Provide the (X, Y) coordinate of the cell's center where the given text is located.  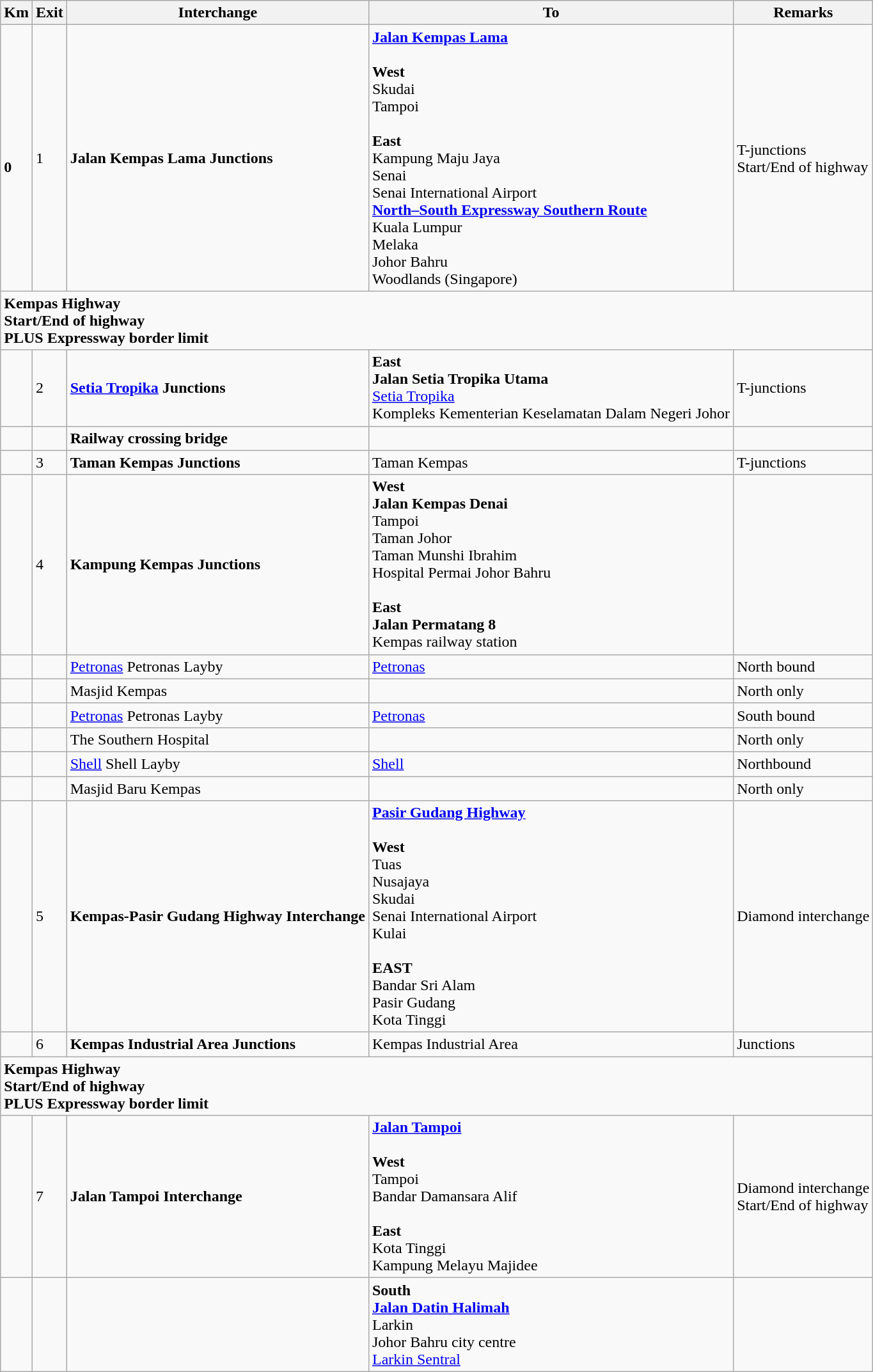
Kempas Industrial Area Junctions (217, 1045)
South bound (803, 715)
The Southern Hospital (217, 739)
Jalan Kempas Lama Junctions (217, 158)
Kempas-Pasir Gudang Highway Interchange (217, 917)
Railway crossing bridge (217, 438)
To (551, 13)
T-junctionsStart/End of highway (803, 158)
Pasir Gudang HighwayWest Tuas Nusajaya Skudai Senai International Airport KulaiEAST Bandar Sri Alam Pasir Gudang Kota Tinggi (551, 917)
Kampung Kempas Junctions (217, 564)
Masjid Kempas (217, 691)
Masjid Baru Kempas (217, 789)
Shell (551, 764)
South Jalan Datin HalimahLarkinJohor Bahru city centreLarkin Sentral (551, 1325)
5 (49, 917)
6 (49, 1045)
Taman Kempas (551, 462)
4 (49, 564)
Taman Kempas Junctions (217, 462)
1 (49, 158)
Diamond interchangeStart/End of highway (803, 1197)
2 (49, 388)
Setia Tropika Junctions (217, 388)
7 (49, 1197)
Junctions (803, 1045)
North bound (803, 666)
WestJalan Kempas DenaiTampoiTaman JohorTaman Munshi IbrahimHospital Permai Johor Bahru EastJalan Permatang 8Kempas railway station (551, 564)
Jalan TampoiWest Tampoi Bandar Damansara AlifEast Kota Tinggi Kampung Melayu Majidee (551, 1197)
Kempas Industrial Area (551, 1045)
EastJalan Setia Tropika UtamaSetia TropikaKompleks Kementerian Keselamatan Dalam Negeri Johor (551, 388)
Km (17, 13)
0 (17, 158)
Shell Shell Layby (217, 764)
Interchange (217, 13)
3 (49, 462)
Northbound (803, 764)
Remarks (803, 13)
Jalan Tampoi Interchange (217, 1197)
Exit (49, 13)
Diamond interchange (803, 917)
